Pinpoint the cell where the given text exists, returning its (x, y) midpoint coordinate. 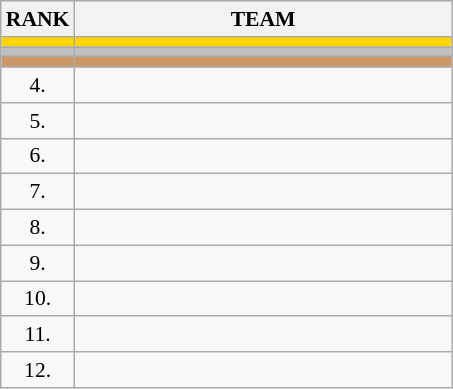
RANK (38, 19)
TEAM (262, 19)
10. (38, 299)
7. (38, 192)
8. (38, 228)
9. (38, 263)
11. (38, 335)
6. (38, 156)
12. (38, 370)
5. (38, 121)
4. (38, 85)
